Identify which cell holds the provided text, then report its [x, y] central coordinate. 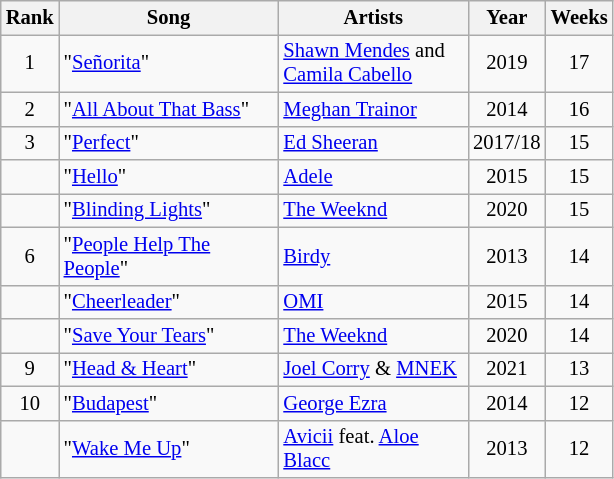
2019 [506, 63]
6 [30, 256]
2021 [506, 369]
1 [30, 63]
Birdy [373, 256]
"Blinding Lights" [169, 210]
Joel Corry & MNEK [373, 369]
Artists [373, 17]
"Hello" [169, 177]
"Cheerleader" [169, 302]
Year [506, 17]
2 [30, 109]
16 [580, 109]
9 [30, 369]
"Señorita" [169, 63]
"People Help The People" [169, 256]
3 [30, 143]
Song [169, 17]
2017/18 [506, 143]
"Perfect" [169, 143]
Shawn Mendes and Camila Cabello [373, 63]
Meghan Trainor [373, 109]
Weeks [580, 17]
13 [580, 369]
Rank [30, 17]
"Save Your Tears" [169, 335]
Avicii feat. Aloe Blacc [373, 449]
Ed Sheeran [373, 143]
George Ezra [373, 403]
Adele [373, 177]
"Wake Me Up" [169, 449]
10 [30, 403]
"All About That Bass" [169, 109]
"Head & Heart" [169, 369]
OMI [373, 302]
"Budapest" [169, 403]
17 [580, 63]
